Provide the (X, Y) coordinate of the cell's center where the given text is located.  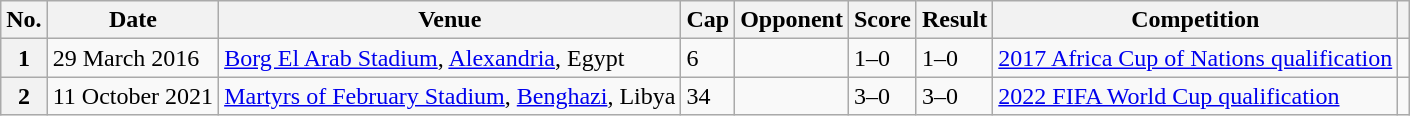
Opponent (792, 20)
2 (24, 96)
29 March 2016 (132, 58)
2017 Africa Cup of Nations qualification (1196, 58)
Martyrs of February Stadium, Benghazi, Libya (450, 96)
Venue (450, 20)
Competition (1196, 20)
2022 FIFA World Cup qualification (1196, 96)
1 (24, 58)
Date (132, 20)
Score (882, 20)
No. (24, 20)
Borg El Arab Stadium, Alexandria, Egypt (450, 58)
Cap (708, 20)
Result (954, 20)
11 October 2021 (132, 96)
34 (708, 96)
6 (708, 58)
